Locate the cell with the specified text and output its [x, y] center coordinate. 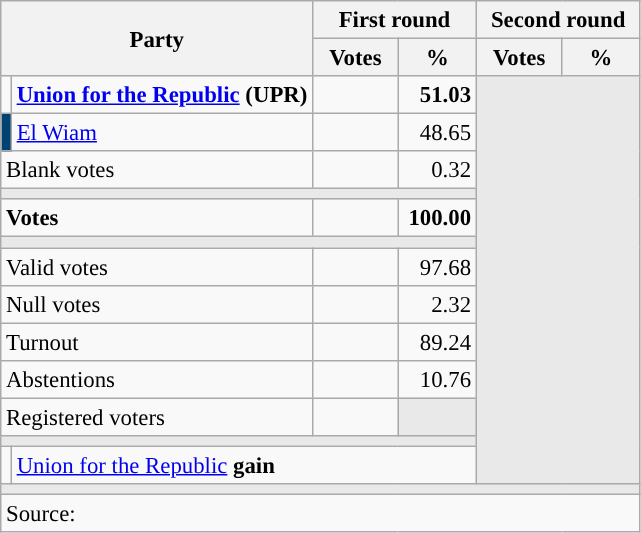
Party [157, 38]
48.65 [437, 133]
Null votes [157, 304]
2.32 [437, 304]
Turnout [157, 342]
51.03 [437, 95]
0.32 [437, 170]
First round [395, 20]
10.76 [437, 379]
100.00 [437, 219]
Registered voters [157, 417]
Valid votes [157, 267]
Union for the Republic (UPR) [162, 95]
El Wiam [162, 133]
89.24 [437, 342]
Second round [558, 20]
Union for the Republic gain [326, 465]
Source: [320, 513]
Abstentions [157, 379]
Blank votes [157, 170]
97.68 [437, 267]
